Locate the cell with the specified text and output its [x, y] center coordinate. 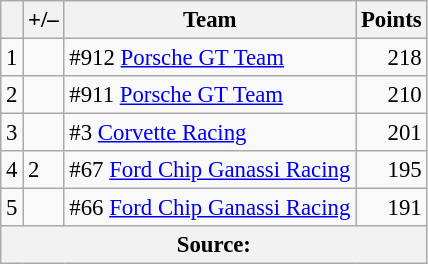
4 [12, 170]
1 [12, 58]
Team [210, 20]
#911 Porsche GT Team [210, 95]
#3 Corvette Racing [210, 133]
5 [12, 208]
191 [392, 208]
+/– [44, 20]
195 [392, 170]
#912 Porsche GT Team [210, 58]
210 [392, 95]
201 [392, 133]
#67 Ford Chip Ganassi Racing [210, 170]
218 [392, 58]
Points [392, 20]
Source: [214, 245]
#66 Ford Chip Ganassi Racing [210, 208]
3 [12, 133]
